Identify which cell holds the provided text, then report its (x, y) central coordinate. 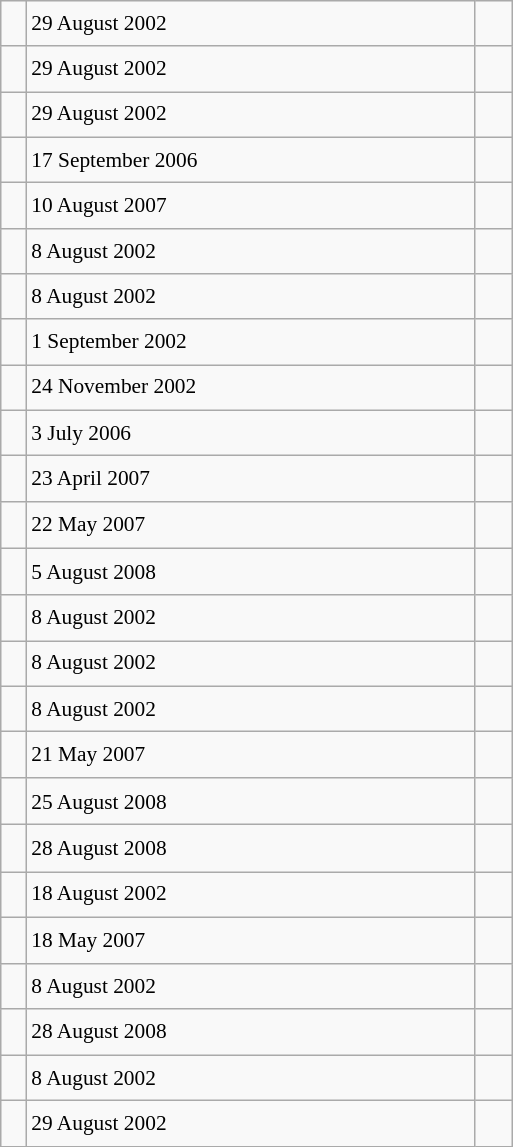
18 August 2002 (250, 894)
5 August 2008 (250, 572)
3 July 2006 (250, 432)
25 August 2008 (250, 802)
21 May 2007 (250, 754)
18 May 2007 (250, 940)
1 September 2002 (250, 342)
17 September 2006 (250, 160)
24 November 2002 (250, 388)
22 May 2007 (250, 526)
10 August 2007 (250, 206)
23 April 2007 (250, 478)
